Return the (X, Y) coordinate for the center point of the cell that contains the specified text.  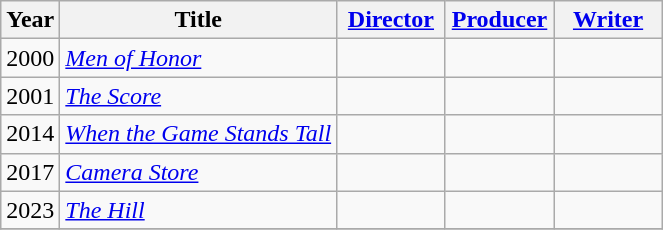
The Hill (198, 210)
Men of Honor (198, 58)
Title (198, 20)
Year (30, 20)
Camera Store (198, 172)
2001 (30, 96)
Producer (500, 20)
The Score (198, 96)
2023 (30, 210)
Writer (608, 20)
2014 (30, 134)
Director (392, 20)
2000 (30, 58)
When the Game Stands Tall (198, 134)
2017 (30, 172)
